From the cell containing the given text, extract its center point as (X, Y) coordinate. 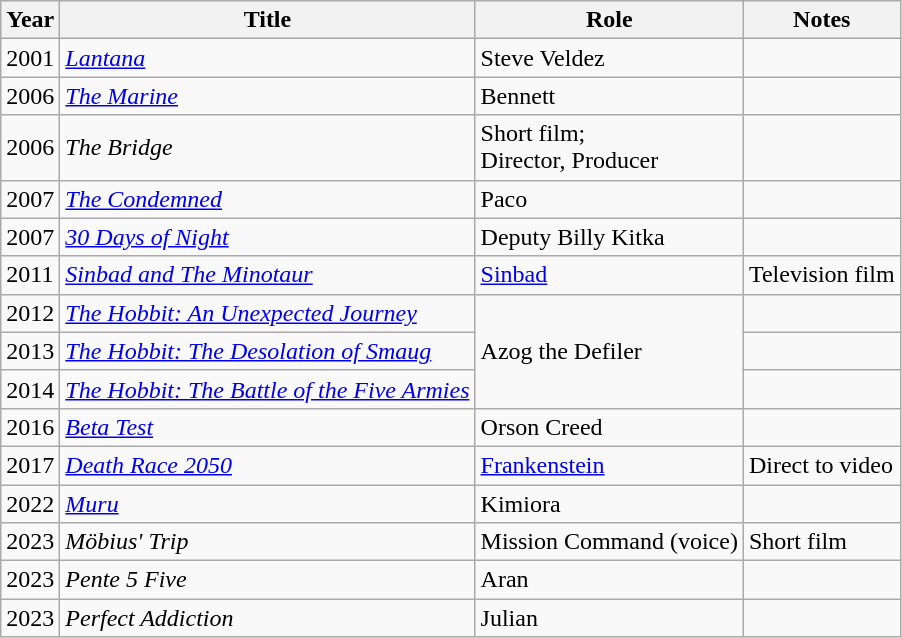
The Marine (268, 96)
2001 (30, 58)
2012 (30, 313)
Julian (609, 618)
Orson Creed (609, 427)
The Hobbit: The Battle of the Five Armies (268, 389)
Short film (822, 542)
Steve Veldez (609, 58)
Title (268, 20)
Television film (822, 275)
Notes (822, 20)
Death Race 2050 (268, 465)
Year (30, 20)
2014 (30, 389)
Deputy Billy Kitka (609, 237)
Beta Test (268, 427)
Azog the Defiler (609, 351)
2017 (30, 465)
Role (609, 20)
Muru (268, 503)
The Condemned (268, 199)
Sinbad (609, 275)
Kimiora (609, 503)
The Hobbit: An Unexpected Journey (268, 313)
2013 (30, 351)
2022 (30, 503)
Frankenstein (609, 465)
2011 (30, 275)
Bennett (609, 96)
Perfect Addiction (268, 618)
Sinbad and The Minotaur (268, 275)
Paco (609, 199)
Aran (609, 580)
2016 (30, 427)
Mission Command (voice) (609, 542)
Lantana (268, 58)
Möbius' Trip (268, 542)
The Hobbit: The Desolation of Smaug (268, 351)
Direct to video (822, 465)
Pente 5 Five (268, 580)
Short film;Director, Producer (609, 148)
30 Days of Night (268, 237)
The Bridge (268, 148)
